Capture the cell that displays the provided text and extract its [X, Y] central coordinate. 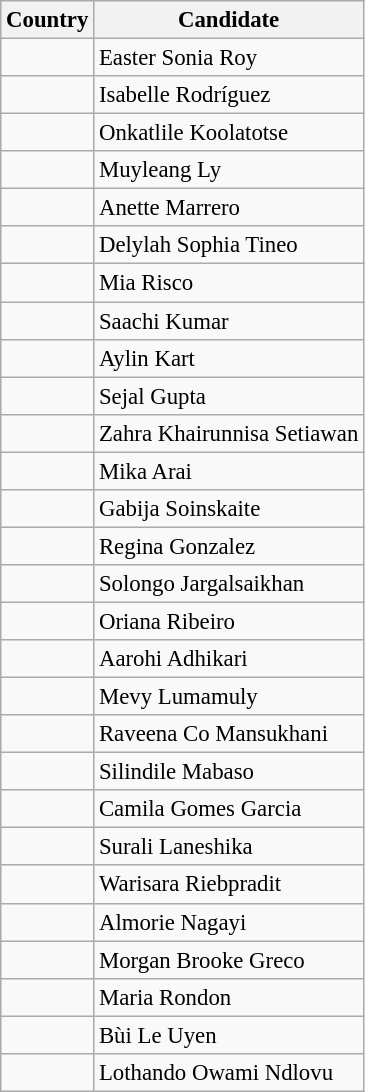
Gabija Soinskaite [229, 509]
Solongo Jargalsaikhan [229, 584]
Camila Gomes Garcia [229, 809]
Candidate [229, 20]
Almorie Nagayi [229, 922]
Morgan Brooke Greco [229, 960]
Zahra Khairunnisa Setiawan [229, 433]
Bùi Le Uyen [229, 1035]
Isabelle Rodríguez [229, 95]
Oriana Ribeiro [229, 621]
Onkatlile Koolatotse [229, 133]
Surali Laneshika [229, 847]
Maria Rondon [229, 997]
Mika Arai [229, 471]
Lothando Owami Ndlovu [229, 1073]
Delylah Sophia Tineo [229, 245]
Muyleang Ly [229, 170]
Raveena Co Mansukhani [229, 734]
Mevy Lumamuly [229, 697]
Regina Gonzalez [229, 546]
Country [48, 20]
Aylin Kart [229, 358]
Silindile Mabaso [229, 772]
Sejal Gupta [229, 396]
Anette Marrero [229, 208]
Aarohi Adhikari [229, 659]
Saachi Kumar [229, 321]
Easter Sonia Roy [229, 58]
Mia Risco [229, 283]
Warisara Riebpradit [229, 885]
